Provide the [X, Y] coordinate of the cell's center where the given text is located.  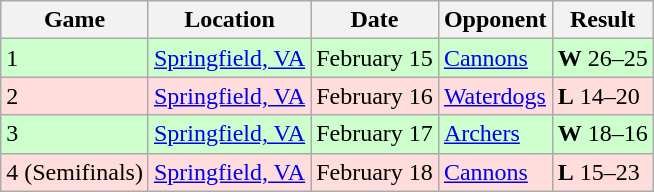
W 26–25 [602, 58]
Date [375, 20]
W 18–16 [602, 134]
4 (Semifinals) [75, 172]
1 [75, 58]
Game [75, 20]
Waterdogs [495, 96]
February 16 [375, 96]
3 [75, 134]
2 [75, 96]
February 15 [375, 58]
L 15–23 [602, 172]
L 14–20 [602, 96]
February 18 [375, 172]
February 17 [375, 134]
Opponent [495, 20]
Location [229, 20]
Result [602, 20]
Archers [495, 134]
